Find where the given text appears and provide that cell's center as (X, Y) coordinate. 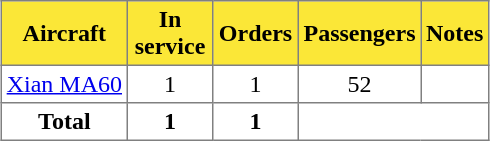
Passengers (359, 33)
Xian MA60 (64, 84)
Notes (455, 33)
In service (170, 33)
52 (359, 84)
Total (64, 122)
Aircraft (64, 33)
Orders (256, 33)
